Provide the [x, y] coordinate of the cell's center where the given text is located.  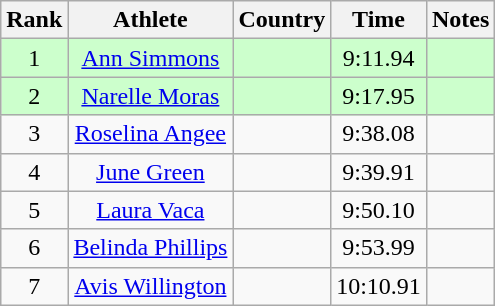
2 [34, 96]
9:53.99 [379, 248]
9:38.08 [379, 134]
10:10.91 [379, 286]
Narelle Moras [150, 96]
1 [34, 58]
Laura Vaca [150, 210]
7 [34, 286]
9:39.91 [379, 172]
9:11.94 [379, 58]
3 [34, 134]
Time [379, 20]
Avis Willington [150, 286]
Notes [460, 20]
9:50.10 [379, 210]
6 [34, 248]
Belinda Phillips [150, 248]
Athlete [150, 20]
Roselina Angee [150, 134]
June Green [150, 172]
Country [282, 20]
5 [34, 210]
4 [34, 172]
9:17.95 [379, 96]
Ann Simmons [150, 58]
Rank [34, 20]
